Scan for the cell matching the given text and deliver its (x, y) coordinate at center. 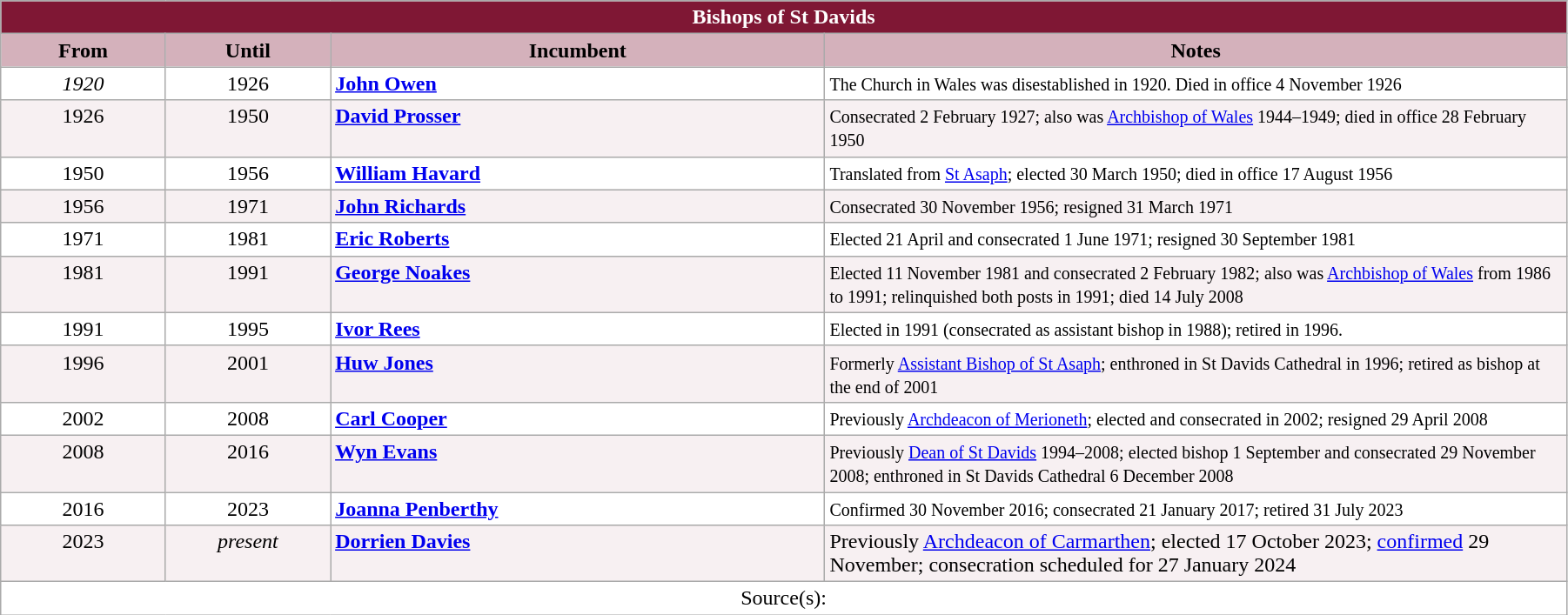
Source(s): (784, 598)
2001 (247, 374)
Translated from St Asaph; elected 30 March 1950; died in office 17 August 1956 (1196, 173)
Elected in 1991 (consecrated as assistant bishop in 1988); retired in 1996. (1196, 329)
Ivor Rees (578, 329)
Huw Jones (578, 374)
John Richards (578, 206)
The Church in Wales was disestablished in 1920. Died in office 4 November 1926 (1196, 84)
William Havard (578, 173)
1920 (84, 84)
Eric Roberts (578, 239)
1996 (84, 374)
Previously Archdeacon of Merioneth; elected and consecrated in 2002; resigned 29 April 2008 (1196, 418)
Elected 21 April and consecrated 1 June 1971; resigned 30 September 1981 (1196, 239)
Notes (1196, 50)
2002 (84, 418)
Dorrien Davies (578, 553)
Confirmed 30 November 2016; consecrated 21 January 2017; retired 31 July 2023 (1196, 509)
1995 (247, 329)
present (247, 553)
Previously Dean of St Davids 1994–2008; elected bishop 1 September and consecrated 29 November 2008; enthroned in St Davids Cathedral 6 December 2008 (1196, 463)
Carl Cooper (578, 418)
Bishops of St Davids (784, 17)
Wyn Evans (578, 463)
Joanna Penberthy (578, 509)
Until (247, 50)
George Noakes (578, 284)
John Owen (578, 84)
Incumbent (578, 50)
Consecrated 30 November 1956; resigned 31 March 1971 (1196, 206)
Formerly Assistant Bishop of St Asaph; enthroned in St Davids Cathedral in 1996; retired as bishop at the end of 2001 (1196, 374)
Previously Archdeacon of Carmarthen; elected 17 October 2023; confirmed 29 November; consecration scheduled for 27 January 2024 (1196, 553)
From (84, 50)
Consecrated 2 February 1927; also was Archbishop of Wales 1944–1949; died in office 28 February 1950 (1196, 129)
David Prosser (578, 129)
